Pinpoint the cell where the given text exists, returning its [X, Y] midpoint coordinate. 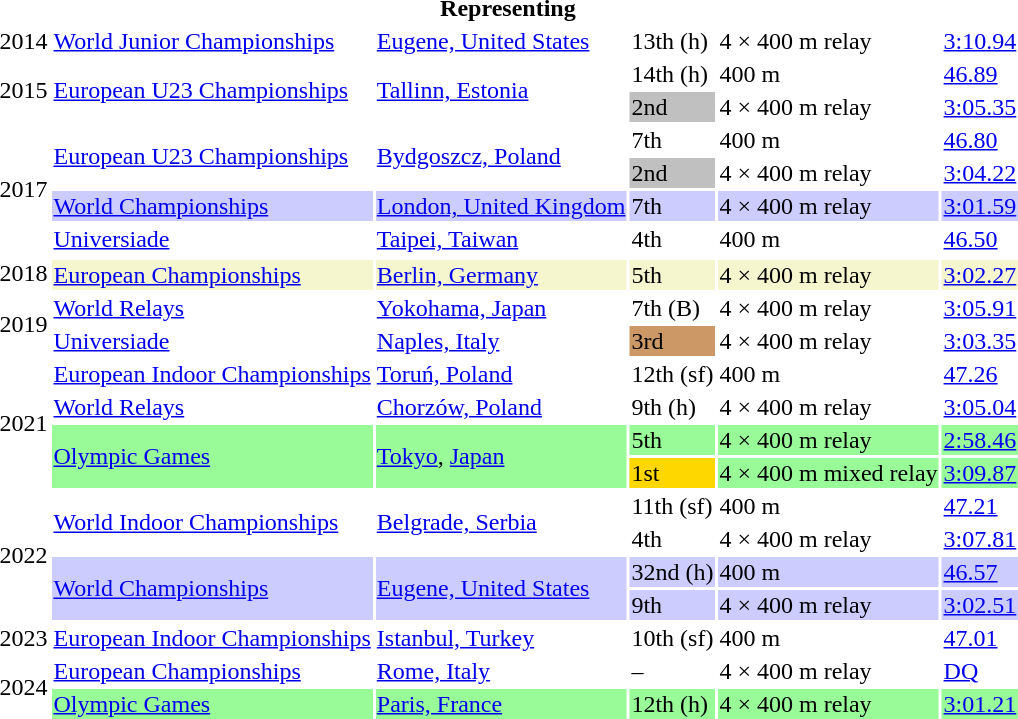
Rome, Italy [501, 671]
9th [672, 605]
11th (sf) [672, 506]
4 × 400 m mixed relay [828, 473]
Naples, Italy [501, 341]
3:01.59 [980, 206]
13th (h) [672, 41]
DQ [980, 671]
3:05.35 [980, 107]
Istanbul, Turkey [501, 638]
3:05.91 [980, 308]
3:04.22 [980, 173]
Berlin, Germany [501, 275]
3:09.87 [980, 473]
12th (h) [672, 704]
2:58.46 [980, 440]
Tokyo, Japan [501, 456]
3:02.51 [980, 605]
Taipei, Taiwan [501, 239]
Chorzów, Poland [501, 407]
9th (h) [672, 407]
Belgrade, Serbia [501, 522]
46.80 [980, 140]
World Junior Championships [212, 41]
London, United Kingdom [501, 206]
47.21 [980, 506]
46.50 [980, 239]
7th (B) [672, 308]
3:05.04 [980, 407]
46.57 [980, 572]
32nd (h) [672, 572]
Toruń, Poland [501, 374]
Yokohama, Japan [501, 308]
3:02.27 [980, 275]
World Indoor Championships [212, 522]
46.89 [980, 74]
12th (sf) [672, 374]
3:01.21 [980, 704]
Bydgoszcz, Poland [501, 156]
3:07.81 [980, 539]
3rd [672, 341]
Tallinn, Estonia [501, 90]
10th (sf) [672, 638]
3:10.94 [980, 41]
47.26 [980, 374]
3:03.35 [980, 341]
14th (h) [672, 74]
– [672, 671]
Paris, France [501, 704]
47.01 [980, 638]
1st [672, 473]
